Output the (x, y) coordinate of the center of the cell containing the given text.  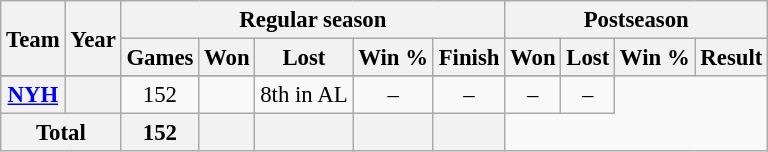
Year (93, 38)
8th in AL (304, 95)
Result (732, 58)
Postseason (636, 20)
NYH (33, 95)
Games (160, 58)
Total (61, 133)
Regular season (313, 20)
Finish (468, 58)
Team (33, 38)
